Determine the [x, y] coordinate at the center of the cell enclosing the given text.  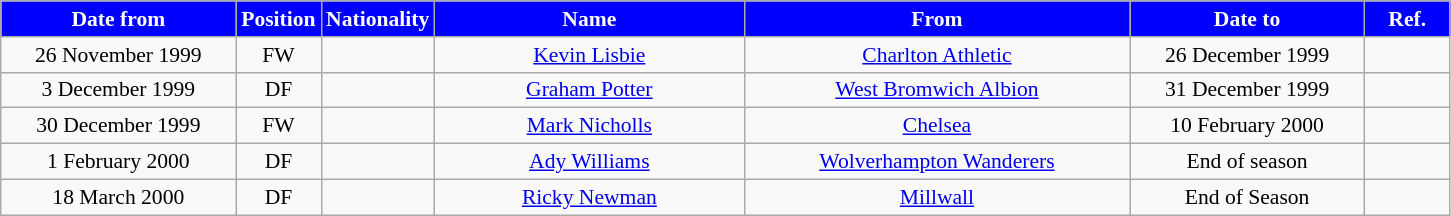
26 December 1999 [1248, 55]
Charlton Athletic [936, 55]
From [936, 19]
Date from [118, 19]
Kevin Lisbie [589, 55]
26 November 1999 [118, 55]
Chelsea [936, 126]
Millwall [936, 197]
Wolverhampton Wanderers [936, 162]
Ady Williams [589, 162]
Name [589, 19]
End of Season [1248, 197]
Position [278, 19]
10 February 2000 [1248, 126]
31 December 1999 [1248, 90]
Nationality [378, 19]
1 February 2000 [118, 162]
Ref. [1408, 19]
End of season [1248, 162]
30 December 1999 [118, 126]
3 December 1999 [118, 90]
18 March 2000 [118, 197]
Ricky Newman [589, 197]
Graham Potter [589, 90]
Date to [1248, 19]
Mark Nicholls [589, 126]
West Bromwich Albion [936, 90]
